Provide the (X, Y) coordinate of the cell's center where the given text is located.  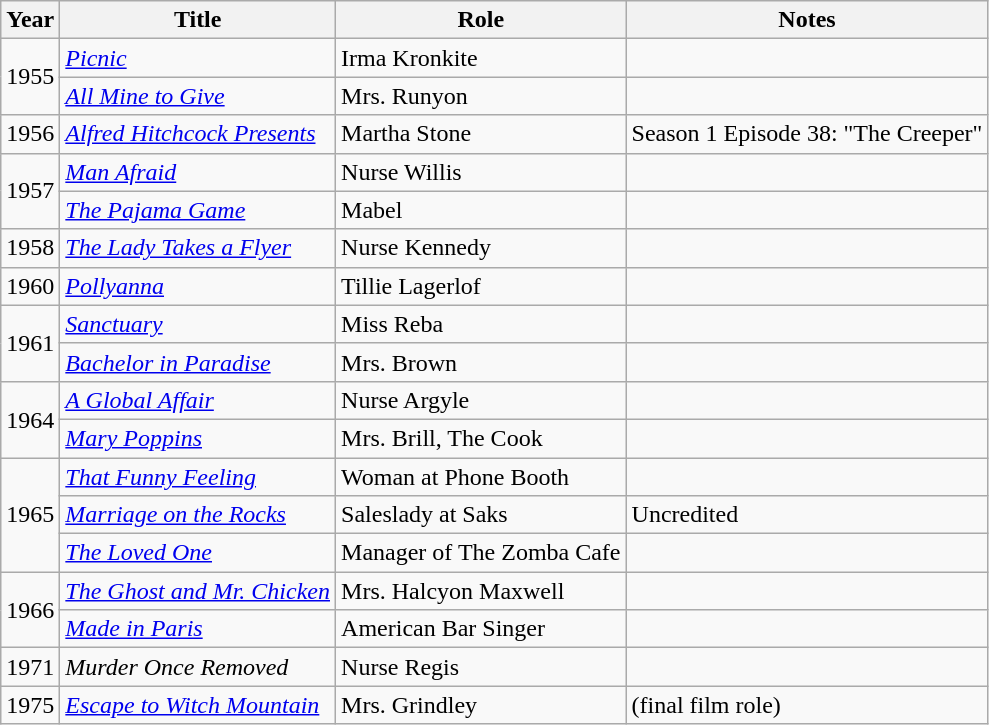
1957 (30, 191)
Picnic (198, 58)
Mrs. Halcyon Maxwell (482, 591)
Role (482, 20)
Mabel (482, 210)
All Mine to Give (198, 96)
Mrs. Brown (482, 362)
Woman at Phone Booth (482, 477)
Nurse Argyle (482, 400)
Title (198, 20)
Nurse Regis (482, 667)
Uncredited (807, 515)
Escape to Witch Mountain (198, 705)
Martha Stone (482, 134)
Bachelor in Paradise (198, 362)
The Ghost and Mr. Chicken (198, 591)
Mrs. Grindley (482, 705)
Marriage on the Rocks (198, 515)
Season 1 Episode 38: "The Creeper" (807, 134)
1971 (30, 667)
1956 (30, 134)
1964 (30, 419)
Man Afraid (198, 172)
The Pajama Game (198, 210)
Manager of The Zomba Cafe (482, 553)
Tillie Lagerlof (482, 286)
Murder Once Removed (198, 667)
1958 (30, 248)
Sanctuary (198, 324)
Nurse Kennedy (482, 248)
Miss Reba (482, 324)
(final film role) (807, 705)
Alfred Hitchcock Presents (198, 134)
1966 (30, 610)
1975 (30, 705)
Year (30, 20)
Mary Poppins (198, 438)
That Funny Feeling (198, 477)
1965 (30, 515)
Pollyanna (198, 286)
Mrs. Runyon (482, 96)
American Bar Singer (482, 629)
Notes (807, 20)
Nurse Willis (482, 172)
The Loved One (198, 553)
The Lady Takes a Flyer (198, 248)
A Global Affair (198, 400)
1960 (30, 286)
Mrs. Brill, The Cook (482, 438)
Saleslady at Saks (482, 515)
Irma Kronkite (482, 58)
1961 (30, 343)
Made in Paris (198, 629)
1955 (30, 77)
